Determine the (X, Y) coordinate at the center of the cell enclosing the given text.  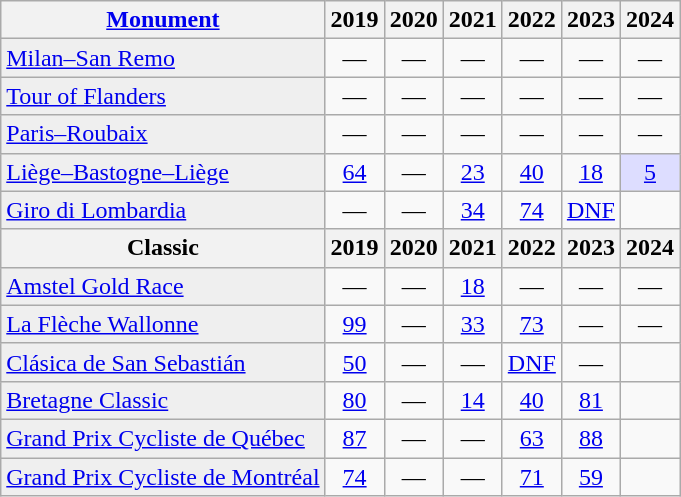
Milan–San Remo (163, 58)
33 (472, 324)
34 (472, 210)
Grand Prix Cycliste de Montréal (163, 477)
5 (650, 172)
Classic (163, 248)
Bretagne Classic (163, 400)
50 (354, 362)
73 (532, 324)
87 (354, 438)
Tour of Flanders (163, 96)
63 (532, 438)
Grand Prix Cycliste de Québec (163, 438)
14 (472, 400)
99 (354, 324)
Amstel Gold Race (163, 286)
59 (590, 477)
81 (590, 400)
Paris–Roubaix (163, 134)
80 (354, 400)
Clásica de San Sebastián (163, 362)
Monument (163, 20)
88 (590, 438)
23 (472, 172)
Liège–Bastogne–Liège (163, 172)
La Flèche Wallonne (163, 324)
71 (532, 477)
Giro di Lombardia (163, 210)
64 (354, 172)
